From the cell containing the given text, extract its center point as [x, y] coordinate. 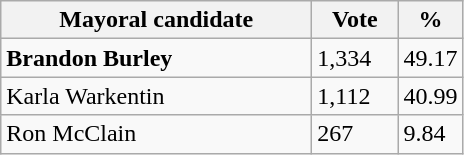
Ron McClain [156, 134]
Karla Warkentin [156, 96]
40.99 [430, 96]
9.84 [430, 134]
1,112 [355, 96]
Vote [355, 20]
Brandon Burley [156, 58]
49.17 [430, 58]
% [430, 20]
Mayoral candidate [156, 20]
267 [355, 134]
1,334 [355, 58]
